Provide the [x, y] coordinate of the cell's center where the given text is located.  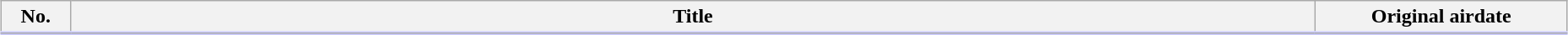
Title [693, 17]
Original airdate [1441, 17]
No. [35, 17]
